Find where the given text appears and provide that cell's center as (x, y) coordinate. 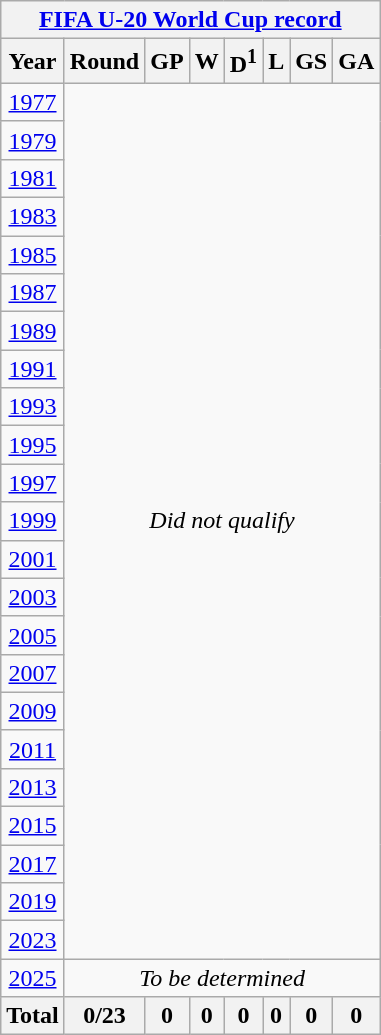
To be determined (222, 978)
2019 (33, 902)
2017 (33, 864)
2005 (33, 635)
1993 (33, 407)
Did not qualify (222, 520)
Round (104, 62)
GS (312, 62)
FIFA U-20 World Cup record (190, 20)
2013 (33, 787)
GP (167, 62)
Total (33, 1016)
2011 (33, 749)
1983 (33, 217)
1999 (33, 521)
1985 (33, 255)
L (276, 62)
D1 (243, 62)
0/23 (104, 1016)
GA (356, 62)
2001 (33, 559)
1981 (33, 178)
2007 (33, 673)
2023 (33, 940)
2009 (33, 711)
1995 (33, 445)
1987 (33, 293)
2025 (33, 978)
1979 (33, 140)
W (206, 62)
2015 (33, 826)
Year (33, 62)
1997 (33, 483)
1977 (33, 102)
1991 (33, 369)
2003 (33, 597)
1989 (33, 331)
